Return [x, y] of the center of cell containing provided text 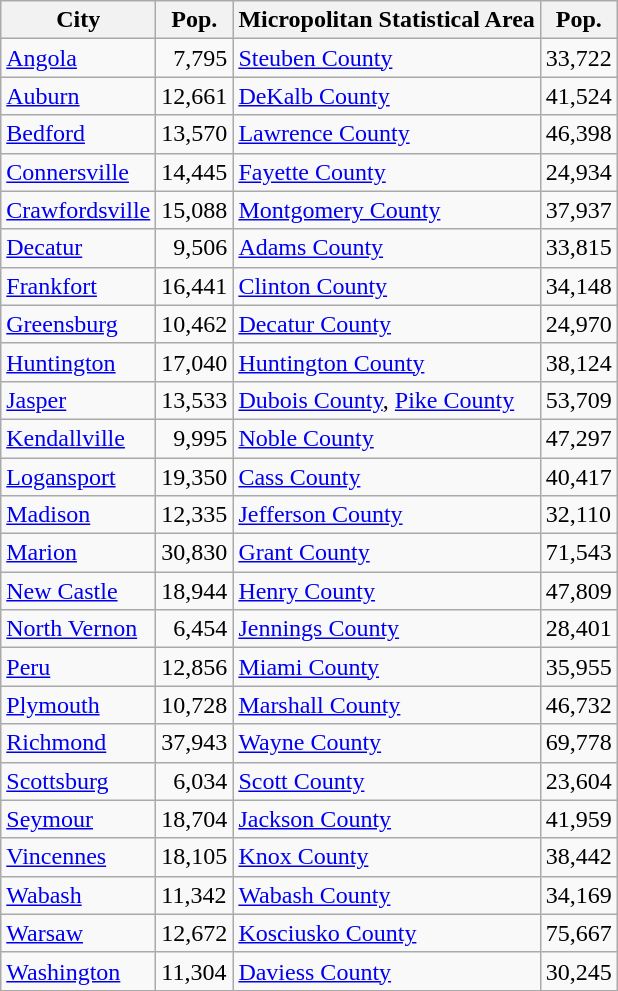
Vincennes [78, 857]
North Vernon [78, 629]
71,543 [578, 553]
Noble County [386, 438]
Montgomery County [386, 210]
16,441 [194, 286]
7,795 [194, 58]
47,297 [578, 438]
Bedford [78, 134]
10,728 [194, 705]
9,506 [194, 248]
New Castle [78, 591]
37,937 [578, 210]
32,110 [578, 515]
Miami County [386, 667]
Steuben County [386, 58]
28,401 [578, 629]
33,722 [578, 58]
35,955 [578, 667]
Fayette County [386, 172]
Jackson County [386, 819]
41,524 [578, 96]
30,245 [578, 971]
33,815 [578, 248]
Crawfordsville [78, 210]
Jefferson County [386, 515]
Marion [78, 553]
14,445 [194, 172]
Henry County [386, 591]
6,034 [194, 781]
18,944 [194, 591]
13,570 [194, 134]
24,970 [578, 324]
Richmond [78, 743]
Kosciusko County [386, 933]
Wayne County [386, 743]
Warsaw [78, 933]
Marshall County [386, 705]
24,934 [578, 172]
12,672 [194, 933]
Seymour [78, 819]
15,088 [194, 210]
Micropolitan Statistical Area [386, 20]
Kendallville [78, 438]
Greensburg [78, 324]
46,398 [578, 134]
37,943 [194, 743]
Cass County [386, 477]
40,417 [578, 477]
34,169 [578, 895]
Plymouth [78, 705]
Connersville [78, 172]
11,304 [194, 971]
Clinton County [386, 286]
Dubois County, Pike County [386, 400]
Adams County [386, 248]
Daviess County [386, 971]
46,732 [578, 705]
City [78, 20]
Decatur [78, 248]
Scottsburg [78, 781]
Frankfort [78, 286]
69,778 [578, 743]
Decatur County [386, 324]
47,809 [578, 591]
11,342 [194, 895]
23,604 [578, 781]
6,454 [194, 629]
Angola [78, 58]
Wabash County [386, 895]
Huntington [78, 362]
75,667 [578, 933]
30,830 [194, 553]
Grant County [386, 553]
53,709 [578, 400]
17,040 [194, 362]
Knox County [386, 857]
38,124 [578, 362]
Peru [78, 667]
38,442 [578, 857]
Lawrence County [386, 134]
10,462 [194, 324]
Jennings County [386, 629]
18,105 [194, 857]
Wabash [78, 895]
Madison [78, 515]
Jasper [78, 400]
41,959 [578, 819]
12,661 [194, 96]
DeKalb County [386, 96]
Logansport [78, 477]
19,350 [194, 477]
Scott County [386, 781]
12,856 [194, 667]
18,704 [194, 819]
Auburn [78, 96]
12,335 [194, 515]
Washington [78, 971]
9,995 [194, 438]
13,533 [194, 400]
Huntington County [386, 362]
34,148 [578, 286]
